Capture the cell that displays the provided text and extract its [X, Y] central coordinate. 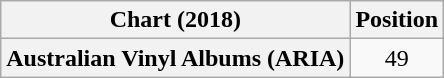
Australian Vinyl Albums (ARIA) [176, 58]
Chart (2018) [176, 20]
Position [397, 20]
49 [397, 58]
